Find where the given text appears and provide that cell's center as [X, Y] coordinate. 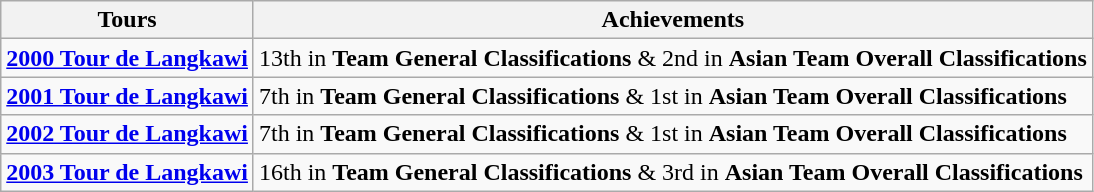
2000 Tour de Langkawi [128, 58]
16th in Team General Classifications & 3rd in Asian Team Overall Classifications [672, 172]
13th in Team General Classifications & 2nd in Asian Team Overall Classifications [672, 58]
Tours [128, 20]
2003 Tour de Langkawi [128, 172]
Achievements [672, 20]
2002 Tour de Langkawi [128, 134]
2001 Tour de Langkawi [128, 96]
